Identify which cell holds the provided text, then report its (X, Y) central coordinate. 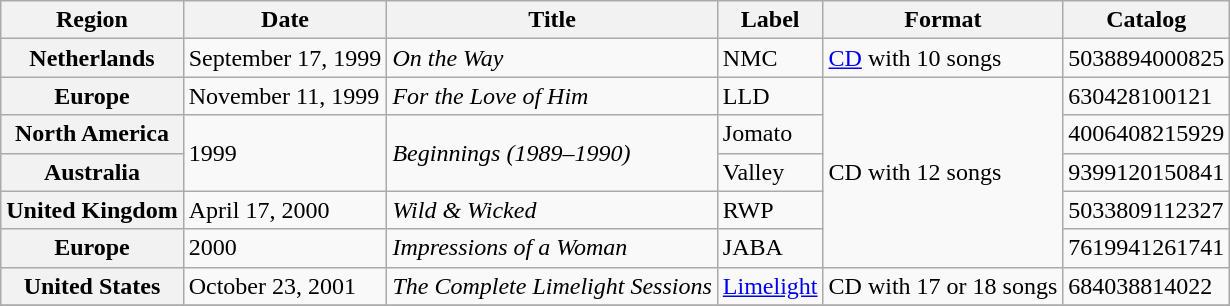
United Kingdom (92, 210)
5038894000825 (1146, 58)
7619941261741 (1146, 248)
April 17, 2000 (285, 210)
1999 (285, 153)
Label (770, 20)
Region (92, 20)
CD with 12 songs (943, 172)
Valley (770, 172)
Jomato (770, 134)
CD with 17 or 18 songs (943, 286)
JABA (770, 248)
Netherlands (92, 58)
Beginnings (1989–1990) (552, 153)
2000 (285, 248)
North America (92, 134)
November 11, 1999 (285, 96)
For the Love of Him (552, 96)
684038814022 (1146, 286)
Title (552, 20)
630428100121 (1146, 96)
5033809112327 (1146, 210)
Limelight (770, 286)
September 17, 1999 (285, 58)
The Complete Limelight Sessions (552, 286)
Impressions of a Woman (552, 248)
Australia (92, 172)
Catalog (1146, 20)
RWP (770, 210)
LLD (770, 96)
Wild & Wicked (552, 210)
NMC (770, 58)
4006408215929 (1146, 134)
Date (285, 20)
CD with 10 songs (943, 58)
9399120150841 (1146, 172)
On the Way (552, 58)
Format (943, 20)
October 23, 2001 (285, 286)
United States (92, 286)
